Pinpoint the cell where the given text exists, returning its [x, y] midpoint coordinate. 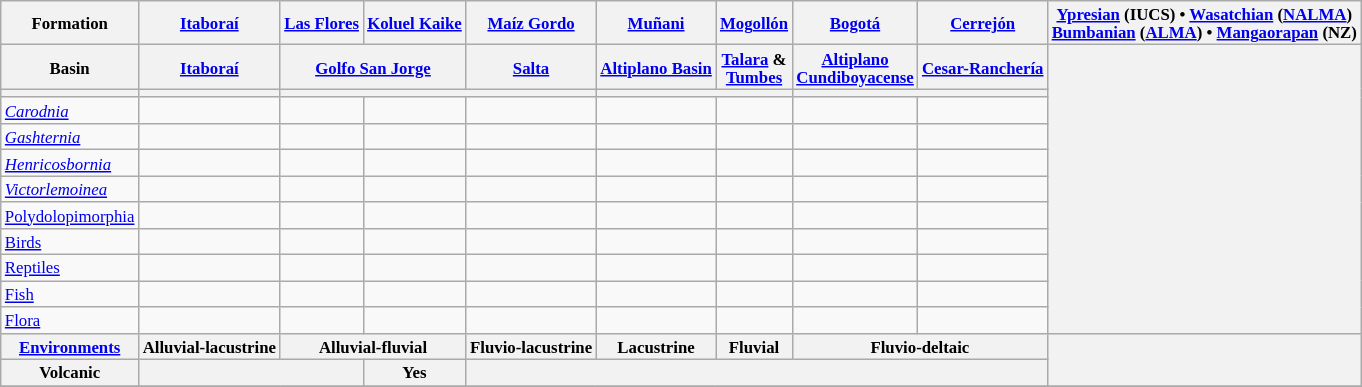
Bogotá [855, 23]
Henricosbornia [70, 163]
Birds [70, 242]
Las Flores [322, 23]
Basin [70, 67]
Fluvio-deltaic [920, 346]
Altiplano Basin [656, 67]
Fluvial [754, 346]
Victorlemoinea [70, 189]
Cerrejón [983, 23]
Flora [70, 320]
AltiplanoCundiboyacense [855, 67]
Volcanic [70, 373]
Environments [70, 346]
Salta [531, 67]
Gashternia [70, 137]
Reptiles [70, 268]
Polydolopimorphia [70, 215]
Fluvio-lacustrine [531, 346]
Talara &Tumbes [754, 67]
Formation [70, 23]
Carodnia [70, 111]
Golfo San Jorge [373, 67]
Mogollón [754, 23]
Cesar-Ranchería [983, 67]
Alluvial-lacustrine [210, 346]
Ypresian (IUCS) • Wasatchian (NALMA)Bumbanian (ALMA) • Mangaorapan (NZ) [1204, 23]
Lacustrine [656, 346]
Maíz Gordo [531, 23]
Fish [70, 294]
Muñani [656, 23]
Koluel Kaike [414, 23]
Yes [414, 373]
Alluvial-fluvial [373, 346]
